From the cell containing the given text, extract its center point as (X, Y) coordinate. 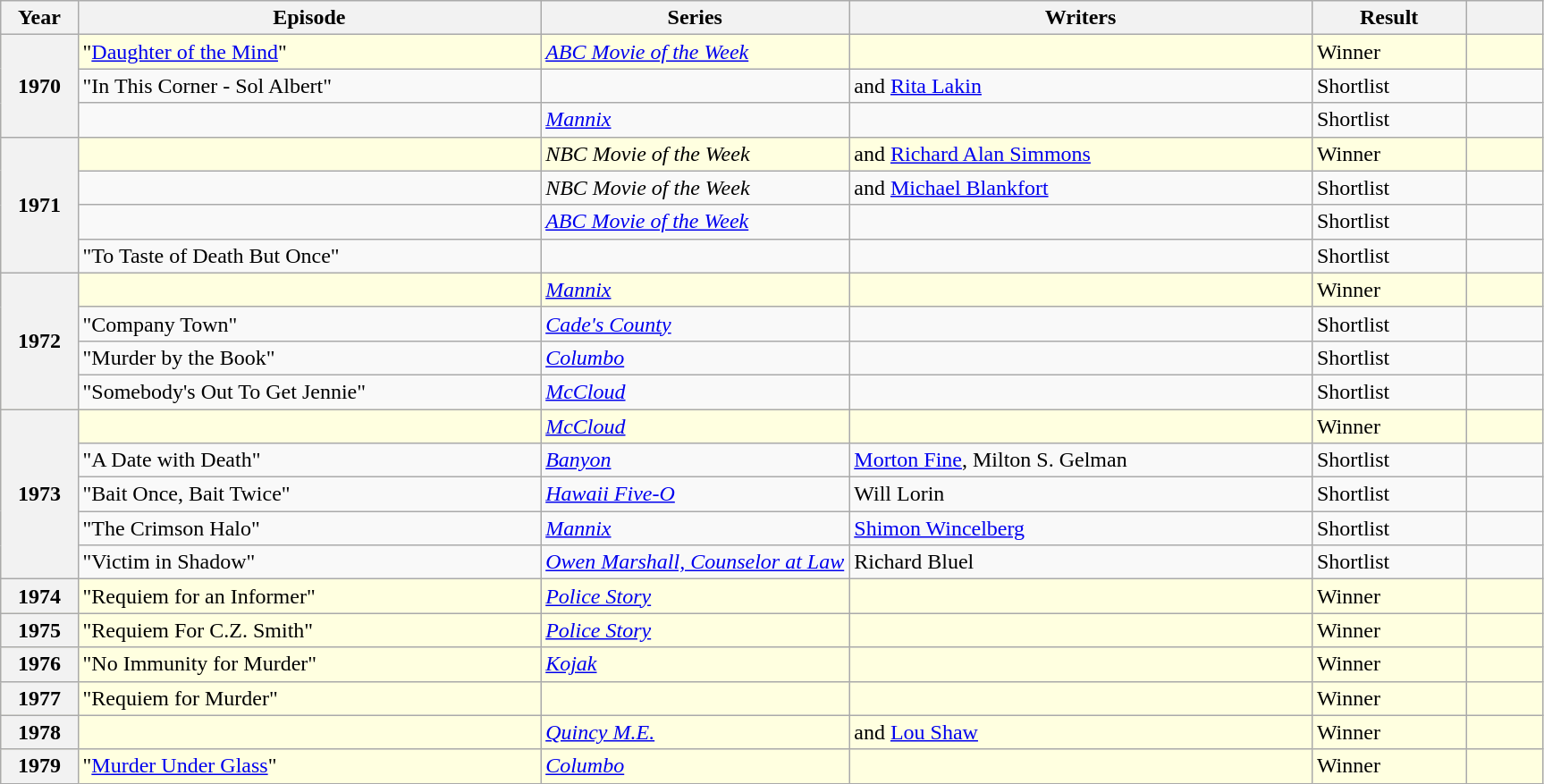
1975 (39, 630)
"In This Corner - Sol Albert" (309, 86)
Banyon (696, 460)
Series (696, 18)
1977 (39, 698)
Shimon Wincelberg (1081, 528)
and Rita Lakin (1081, 86)
"Murder by the Book" (309, 358)
and Richard Alan Simmons (1081, 154)
1974 (39, 596)
1971 (39, 205)
"Somebody's Out To Get Jennie" (309, 392)
1979 (39, 766)
Kojak (696, 664)
1970 (39, 86)
1972 (39, 341)
"Company Town" (309, 324)
"Requiem For C.Z. Smith" (309, 630)
Quincy M.E. (696, 732)
"The Crimson Halo" (309, 528)
"Bait Once, Bait Twice" (309, 494)
1978 (39, 732)
"A Date with Death" (309, 460)
"Murder Under Glass" (309, 766)
Owen Marshall, Counselor at Law (696, 562)
1973 (39, 494)
"Victim in Shadow" (309, 562)
Richard Bluel (1081, 562)
Episode (309, 18)
and Michael Blankfort (1081, 188)
Result (1389, 18)
1976 (39, 664)
"Requiem for an Informer" (309, 596)
Cade's County (696, 324)
and Lou Shaw (1081, 732)
"Daughter of the Mind" (309, 52)
"To Taste of Death But Once" (309, 256)
"No Immunity for Murder" (309, 664)
Year (39, 18)
Morton Fine, Milton S. Gelman (1081, 460)
Hawaii Five-O (696, 494)
Will Lorin (1081, 494)
Writers (1081, 18)
"Requiem for Murder" (309, 698)
